Output the (X, Y) coordinate of the center of the cell containing the given text.  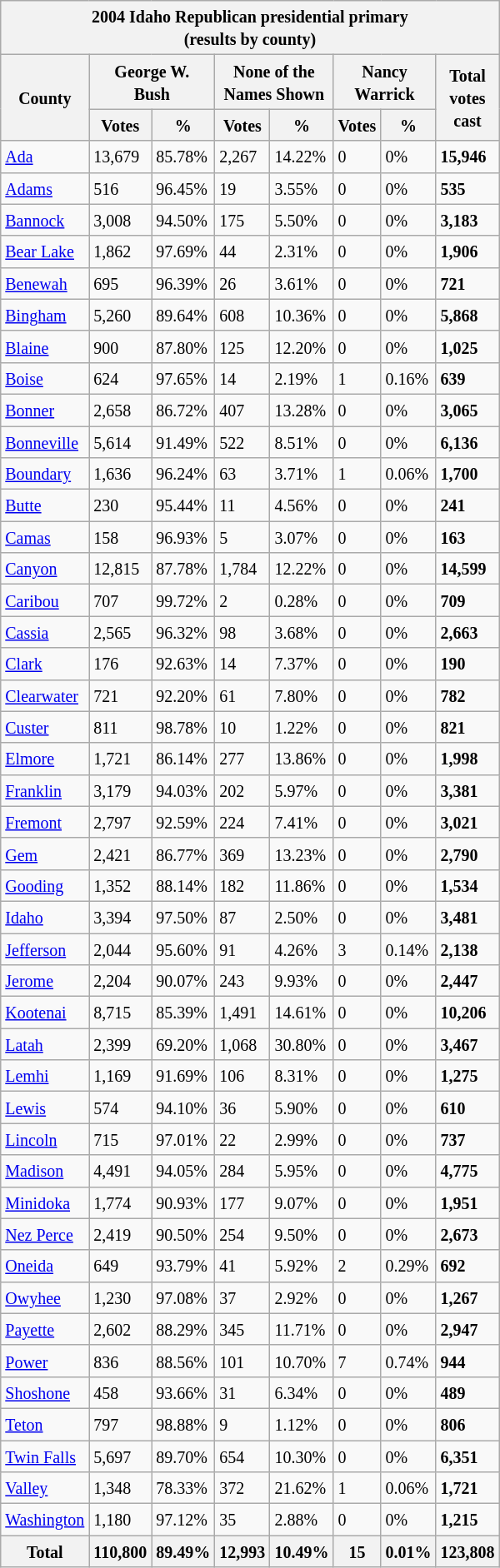
69.20% (183, 1044)
90.50% (183, 1234)
26 (242, 283)
4,491 (120, 1171)
1,636 (120, 474)
Bear Lake (45, 251)
522 (242, 442)
5.92% (302, 1266)
63 (242, 474)
10 (242, 727)
Clearwater (45, 695)
369 (242, 854)
15,946 (467, 157)
Gooding (45, 885)
106 (242, 1076)
125 (242, 346)
1,267 (467, 1297)
8.51% (302, 442)
11.86% (302, 885)
Bingham (45, 315)
0.01% (408, 1551)
3,467 (467, 1044)
2,044 (120, 948)
10.49% (302, 1551)
782 (467, 695)
3,481 (467, 917)
Lemhi (45, 1076)
94.03% (183, 790)
2.88% (302, 1520)
230 (120, 505)
535 (467, 188)
Elmore (45, 759)
2,419 (120, 1234)
89.49% (183, 1551)
3.61% (302, 283)
610 (467, 1108)
3 (357, 948)
182 (242, 885)
2,204 (120, 981)
92.59% (183, 822)
Latah (45, 1044)
1,180 (120, 1520)
Total (45, 1551)
5.97% (302, 790)
78.33% (183, 1488)
284 (242, 1171)
2,947 (467, 1329)
Fremont (45, 822)
Washington (45, 1520)
14,599 (467, 569)
1,025 (467, 346)
Minidoka (45, 1202)
2,797 (120, 822)
Idaho (45, 917)
737 (467, 1139)
2,565 (120, 632)
13.23% (302, 854)
12.20% (302, 346)
NancyWarrick (385, 82)
372 (242, 1488)
1.22% (302, 727)
97.69% (183, 251)
1,352 (120, 885)
21.62% (302, 1488)
1,998 (467, 759)
Canyon (45, 569)
Teton (45, 1424)
2,602 (120, 1329)
93.79% (183, 1266)
99.72% (183, 600)
3.55% (302, 188)
5,614 (120, 442)
87.80% (183, 346)
9.50% (302, 1234)
243 (242, 981)
10.70% (302, 1361)
7.37% (302, 664)
Caribou (45, 600)
30.80% (302, 1044)
7.41% (302, 822)
Lincoln (45, 1139)
5,868 (467, 315)
Camas (45, 537)
8.31% (302, 1076)
11 (242, 505)
98.78% (183, 727)
96.39% (183, 283)
1,169 (120, 1076)
3,065 (467, 410)
None of theNames Shown (274, 82)
407 (242, 410)
3,183 (467, 220)
6,136 (467, 442)
811 (120, 727)
92.20% (183, 695)
86.77% (183, 854)
George W.Bush (152, 82)
0.16% (408, 378)
2,658 (120, 410)
88.56% (183, 1361)
13.86% (302, 759)
1.12% (302, 1424)
8,715 (120, 1013)
10,206 (467, 1013)
2,790 (467, 854)
5.95% (302, 1171)
2.50% (302, 917)
Twin Falls (45, 1456)
Valley (45, 1488)
89.64% (183, 315)
Boise (45, 378)
10.30% (302, 1456)
7.80% (302, 695)
1,275 (467, 1076)
88.29% (183, 1329)
86.14% (183, 759)
0.29% (408, 1266)
Power (45, 1361)
110,800 (120, 1551)
14.61% (302, 1013)
Shoshone (45, 1392)
5,260 (120, 315)
1,951 (467, 1202)
90.07% (183, 981)
836 (120, 1361)
96.45% (183, 188)
87.78% (183, 569)
Blaine (45, 346)
1,862 (120, 251)
797 (120, 1424)
22 (242, 1139)
715 (120, 1139)
85.39% (183, 1013)
3.07% (302, 537)
175 (242, 220)
3,021 (467, 822)
35 (242, 1520)
Jefferson (45, 948)
1,230 (120, 1297)
12,993 (242, 1551)
574 (120, 1108)
10.36% (302, 315)
Franklin (45, 790)
707 (120, 600)
95.60% (183, 948)
202 (242, 790)
Nez Perce (45, 1234)
4.56% (302, 505)
624 (120, 378)
Lewis (45, 1108)
649 (120, 1266)
89.70% (183, 1456)
2,447 (467, 981)
639 (467, 378)
County (45, 98)
9.07% (302, 1202)
Bannock (45, 220)
41 (242, 1266)
0.74% (408, 1361)
821 (467, 727)
97.65% (183, 378)
Jerome (45, 981)
900 (120, 346)
Bonneville (45, 442)
4,775 (467, 1171)
254 (242, 1234)
98.88% (183, 1424)
85.78% (183, 157)
1,068 (242, 1044)
87 (242, 917)
93.66% (183, 1392)
608 (242, 315)
3,179 (120, 790)
458 (120, 1392)
Boundary (45, 474)
692 (467, 1266)
97.50% (183, 917)
177 (242, 1202)
2,673 (467, 1234)
91.69% (183, 1076)
97.01% (183, 1139)
163 (467, 537)
695 (120, 283)
Adams (45, 188)
1,491 (242, 1013)
Madison (45, 1171)
96.24% (183, 474)
277 (242, 759)
190 (467, 664)
19 (242, 188)
14.22% (302, 157)
224 (242, 822)
Owyhee (45, 1297)
2004 Idaho Republican presidential primary(results by county) (250, 28)
2,421 (120, 854)
31 (242, 1392)
3,381 (467, 790)
94.10% (183, 1108)
1,534 (467, 885)
6,351 (467, 1456)
5 (242, 537)
5,697 (120, 1456)
Butte (45, 505)
91.49% (183, 442)
654 (242, 1456)
Benewah (45, 283)
1,784 (242, 569)
44 (242, 251)
96.93% (183, 537)
Bonner (45, 410)
1,906 (467, 251)
Ada (45, 157)
36 (242, 1108)
1,700 (467, 474)
2.92% (302, 1297)
95.44% (183, 505)
Kootenai (45, 1013)
13.28% (302, 410)
12,815 (120, 569)
37 (242, 1297)
0.28% (302, 600)
2,399 (120, 1044)
61 (242, 695)
98 (242, 632)
2,267 (242, 157)
2,663 (467, 632)
91 (242, 948)
Oneida (45, 1266)
13,679 (120, 157)
Clark (45, 664)
92.63% (183, 664)
Custer (45, 727)
1,348 (120, 1488)
9.93% (302, 981)
94.50% (183, 220)
516 (120, 188)
15 (357, 1551)
241 (467, 505)
90.93% (183, 1202)
806 (467, 1424)
2.19% (302, 378)
2.99% (302, 1139)
3,394 (120, 917)
4.26% (302, 948)
Totalvotescast (467, 98)
12.22% (302, 569)
9 (242, 1424)
97.12% (183, 1520)
709 (467, 600)
158 (120, 537)
Payette (45, 1329)
345 (242, 1329)
6.34% (302, 1392)
123,808 (467, 1551)
176 (120, 664)
97.08% (183, 1297)
Cassia (45, 632)
Gem (45, 854)
1,774 (120, 1202)
1,215 (467, 1520)
0.14% (408, 948)
3.71% (302, 474)
11.71% (302, 1329)
944 (467, 1361)
2.31% (302, 251)
7 (357, 1361)
3,008 (120, 220)
94.05% (183, 1171)
88.14% (183, 885)
86.72% (183, 410)
5.90% (302, 1108)
2,138 (467, 948)
101 (242, 1361)
3.68% (302, 632)
96.32% (183, 632)
5.50% (302, 220)
489 (467, 1392)
